From the cell containing the given text, extract its center point as (x, y) coordinate. 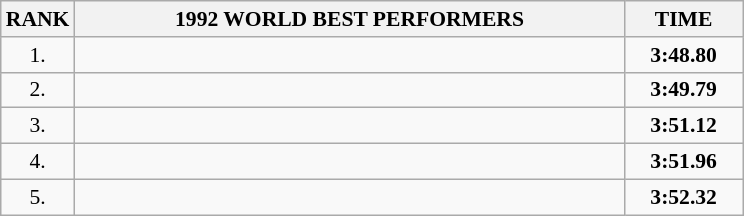
3:51.12 (684, 126)
3:49.79 (684, 90)
3:48.80 (684, 55)
1. (38, 55)
2. (38, 90)
TIME (684, 19)
4. (38, 162)
RANK (38, 19)
3:52.32 (684, 197)
1992 WORLD BEST PERFORMERS (349, 19)
3. (38, 126)
3:51.96 (684, 162)
5. (38, 197)
